Pinpoint the cell where the given text exists, returning its [X, Y] midpoint coordinate. 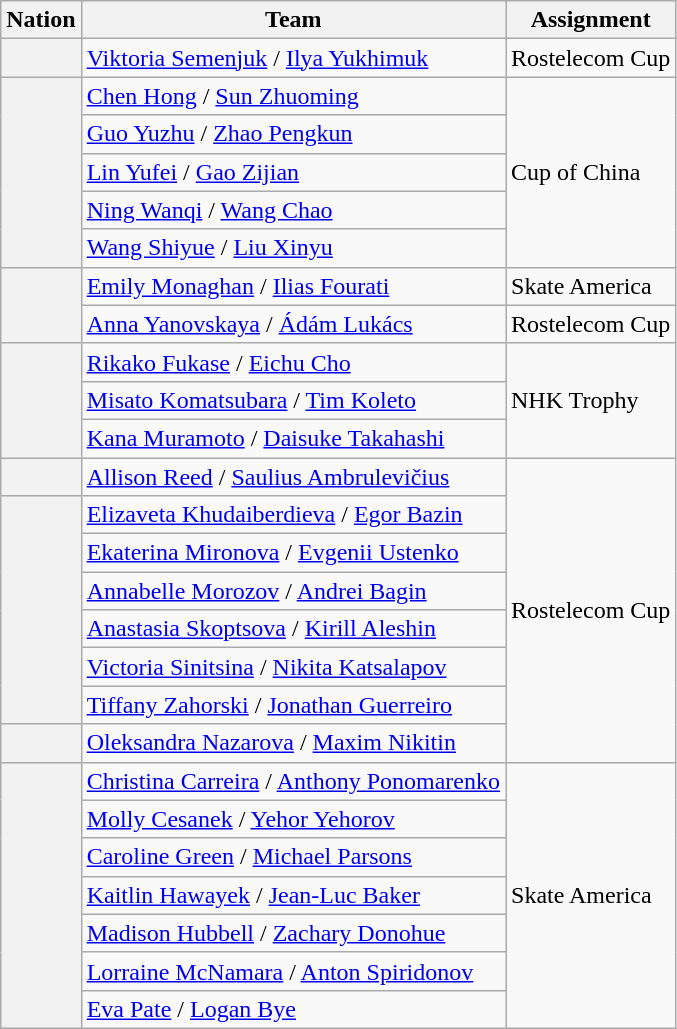
Cup of China [591, 172]
Viktoria Semenjuk / Ilya Yukhimuk [293, 58]
Kana Muramoto / Daisuke Takahashi [293, 438]
Wang Shiyue / Liu Xinyu [293, 248]
Misato Komatsubara / Tim Koleto [293, 400]
Oleksandra Nazarova / Maxim Nikitin [293, 743]
Lin Yufei / Gao Zijian [293, 172]
Eva Pate / Logan Bye [293, 1009]
Rikako Fukase / Eichu Cho [293, 362]
Caroline Green / Michael Parsons [293, 857]
NHK Trophy [591, 400]
Emily Monaghan / Ilias Fourati [293, 286]
Anna Yanovskaya / Ádám Lukács [293, 324]
Chen Hong / Sun Zhuoming [293, 96]
Annabelle Morozov / Andrei Bagin [293, 591]
Tiffany Zahorski / Jonathan Guerreiro [293, 705]
Nation [41, 20]
Allison Reed / Saulius Ambrulevičius [293, 477]
Ning Wanqi / Wang Chao [293, 210]
Guo Yuzhu / Zhao Pengkun [293, 134]
Ekaterina Mironova / Evgenii Ustenko [293, 553]
Anastasia Skoptsova / Kirill Aleshin [293, 629]
Molly Cesanek / Yehor Yehorov [293, 819]
Victoria Sinitsina / Nikita Katsalapov [293, 667]
Team [293, 20]
Kaitlin Hawayek / Jean-Luc Baker [293, 895]
Assignment [591, 20]
Madison Hubbell / Zachary Donohue [293, 933]
Christina Carreira / Anthony Ponomarenko [293, 781]
Elizaveta Khudaiberdieva / Egor Bazin [293, 515]
Lorraine McNamara / Anton Spiridonov [293, 971]
